Scan for the cell matching the given text and deliver its [x, y] coordinate at center. 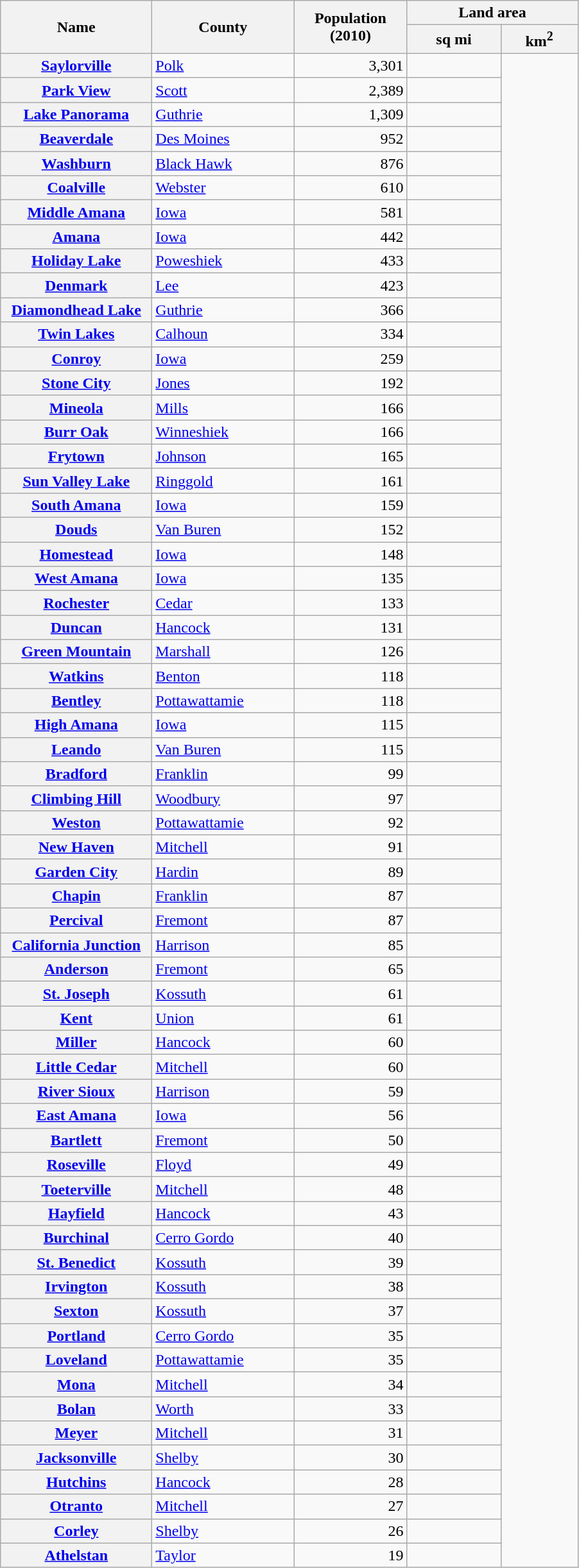
Duncan [76, 627]
2,389 [350, 90]
26 [350, 1531]
Floyd [223, 1164]
California Junction [76, 945]
366 [350, 310]
85 [350, 945]
37 [350, 1311]
Miller [76, 1043]
Diamondhead Lake [76, 310]
Athelstan [76, 1555]
Poweshiek [223, 261]
sq mi [454, 40]
Jones [223, 383]
Portland [76, 1336]
152 [350, 530]
Chapin [76, 896]
River Sioux [76, 1091]
89 [350, 871]
34 [350, 1385]
Irvington [76, 1286]
43 [350, 1213]
Corley [76, 1531]
133 [350, 603]
Mills [223, 407]
Lake Panorama [76, 114]
65 [350, 969]
Benton [223, 676]
Leando [76, 749]
High Amana [76, 725]
28 [350, 1482]
38 [350, 1286]
Hutchins [76, 1482]
Scott [223, 90]
East Amana [76, 1116]
Cedar [223, 603]
161 [350, 481]
48 [350, 1189]
Mona [76, 1385]
Climbing Hill [76, 798]
Holiday Lake [76, 261]
Calhoun [223, 334]
27 [350, 1506]
19 [350, 1555]
New Haven [76, 847]
148 [350, 554]
Black Hawk [223, 164]
259 [350, 359]
Coalville [76, 188]
Otranto [76, 1506]
Percival [76, 921]
Douds [76, 530]
Loveland [76, 1360]
Kent [76, 1018]
Mineola [76, 407]
192 [350, 383]
Taylor [223, 1555]
West Amana [76, 579]
Sexton [76, 1311]
165 [350, 456]
County [223, 27]
Amana [76, 237]
Jacksonville [76, 1458]
3,301 [350, 65]
Homestead [76, 554]
Stone City [76, 383]
Park View [76, 90]
Bradford [76, 774]
433 [350, 261]
Roseville [76, 1164]
610 [350, 188]
92 [350, 822]
Middle Amana [76, 212]
1,309 [350, 114]
St. Benedict [76, 1262]
Denmark [76, 285]
Bartlett [76, 1140]
Johnson [223, 456]
33 [350, 1409]
581 [350, 212]
97 [350, 798]
135 [350, 579]
Toeterville [76, 1189]
Hayfield [76, 1213]
31 [350, 1433]
131 [350, 627]
159 [350, 505]
334 [350, 334]
Washburn [76, 164]
Bolan [76, 1409]
South Amana [76, 505]
Webster [223, 188]
Sun Valley Lake [76, 481]
Rochester [76, 603]
Union [223, 1018]
Polk [223, 65]
59 [350, 1091]
56 [350, 1116]
442 [350, 237]
Weston [76, 822]
Frytown [76, 456]
Marshall [223, 652]
km2 [539, 40]
Lee [223, 285]
Conroy [76, 359]
126 [350, 652]
99 [350, 774]
Winneshiek [223, 432]
Worth [223, 1409]
Meyer [76, 1433]
Burr Oak [76, 432]
St. Joseph [76, 994]
40 [350, 1238]
49 [350, 1164]
Little Cedar [76, 1067]
Saylorville [76, 65]
50 [350, 1140]
Hardin [223, 871]
91 [350, 847]
952 [350, 139]
Ringgold [223, 481]
876 [350, 164]
Anderson [76, 969]
Twin Lakes [76, 334]
Burchinal [76, 1238]
Bentley [76, 701]
30 [350, 1458]
Green Mountain [76, 652]
39 [350, 1262]
Garden City [76, 871]
Watkins [76, 676]
Woodbury [223, 798]
Land area [492, 13]
Population (2010) [350, 27]
Beaverdale [76, 139]
Des Moines [223, 139]
423 [350, 285]
Name [76, 27]
